Find where the given text appears and provide that cell's center as (X, Y) coordinate. 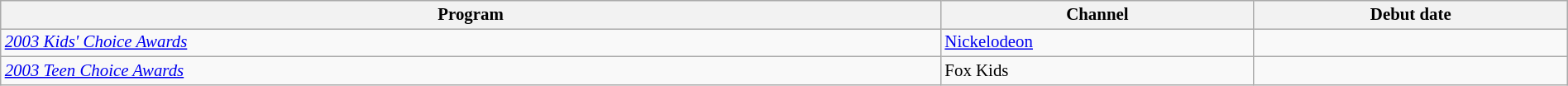
Program (471, 15)
Channel (1097, 15)
Fox Kids (1097, 70)
2003 Teen Choice Awards (471, 70)
Nickelodeon (1097, 42)
2003 Kids' Choice Awards (471, 42)
Debut date (1411, 15)
